Detect which cell encompasses the target text, then output its [x, y] center coordinate. 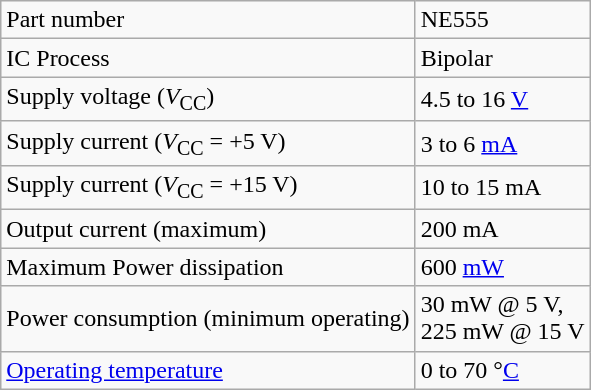
30 mW @ 5 V,225 mW @ 15 V [502, 318]
4.5 to 16 V [502, 99]
600 mW [502, 267]
Supply current (VCC = +5 V) [208, 143]
IC Process [208, 58]
Output current (maximum) [208, 229]
200 mA [502, 229]
Power consumption (minimum operating) [208, 318]
Part number [208, 20]
10 to 15 mA [502, 188]
Supply voltage (VCC) [208, 99]
NE555 [502, 20]
0 to 70 °C [502, 370]
3 to 6 mA [502, 143]
Operating temperature [208, 370]
Supply current (VCC = +15 V) [208, 188]
Maximum Power dissipation [208, 267]
Bipolar [502, 58]
